Find where the given text appears and provide that cell's center as (x, y) coordinate. 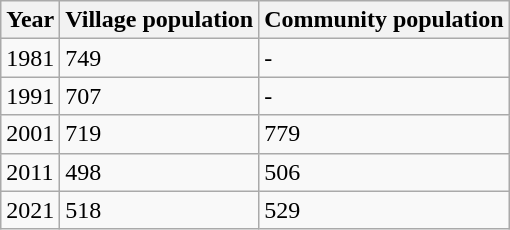
498 (160, 172)
779 (384, 134)
1991 (30, 96)
2021 (30, 210)
Village population (160, 20)
506 (384, 172)
Community population (384, 20)
Year (30, 20)
2001 (30, 134)
529 (384, 210)
719 (160, 134)
707 (160, 96)
2011 (30, 172)
518 (160, 210)
749 (160, 58)
1981 (30, 58)
